Capture the cell that displays the provided text and extract its [x, y] central coordinate. 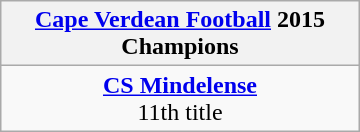
Cape Verdean Football 2015Champions [180, 34]
CS Mindelense11th title [180, 98]
